Locate the cell with the specified text and output its (X, Y) center coordinate. 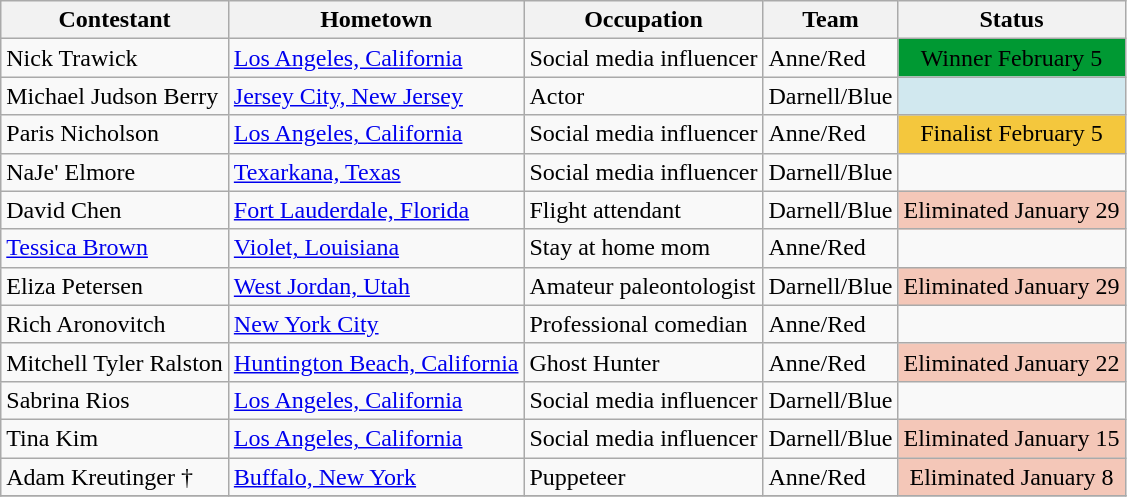
Jersey City, New Jersey (376, 96)
Adam Kreutinger † (115, 477)
Contestant (115, 20)
Paris Nicholson (115, 134)
Eliminated January 22 (1012, 362)
Puppeteer (644, 477)
West Jordan, Utah (376, 286)
Mitchell Tyler Ralston (115, 362)
Michael Judson Berry (115, 96)
Tessica Brown (115, 248)
Fort Lauderdale, Florida (376, 210)
Actor (644, 96)
Stay at home mom (644, 248)
David Chen (115, 210)
Team (830, 20)
NaJe' Elmore (115, 172)
Hometown (376, 20)
Sabrina Rios (115, 400)
Nick Trawick (115, 58)
Status (1012, 20)
Violet, Louisiana (376, 248)
Eliminated January 15 (1012, 438)
New York City (376, 324)
Professional comedian (644, 324)
Occupation (644, 20)
Buffalo, New York (376, 477)
Winner February 5 (1012, 58)
Rich Aronovitch (115, 324)
Finalist February 5 (1012, 134)
Amateur paleontologist (644, 286)
Eliminated January 8 (1012, 477)
Tina Kim (115, 438)
Eliza Petersen (115, 286)
Texarkana, Texas (376, 172)
Flight attendant (644, 210)
Ghost Hunter (644, 362)
Huntington Beach, California (376, 362)
